Capture the cell that displays the provided text and extract its (X, Y) central coordinate. 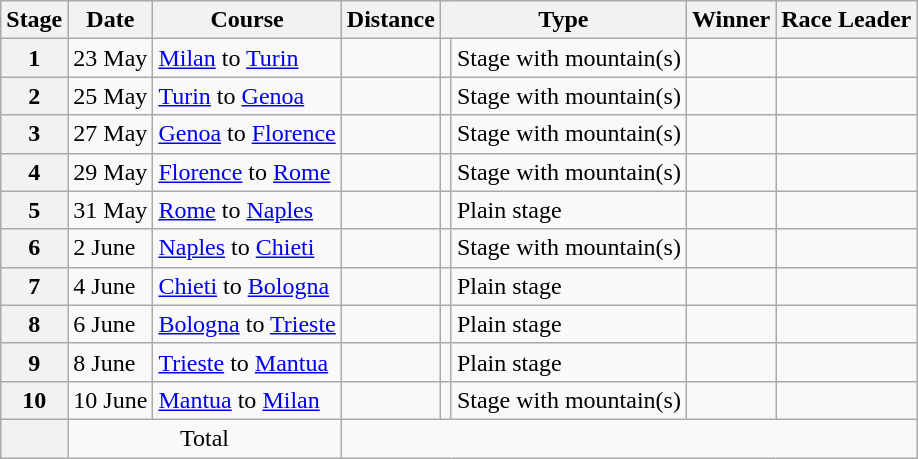
2 June (110, 248)
3 (34, 134)
6 June (110, 324)
29 May (110, 172)
Type (563, 20)
Course (247, 20)
Date (110, 20)
5 (34, 210)
Florence to Rome (247, 172)
10 (34, 400)
8 June (110, 362)
Bologna to Trieste (247, 324)
10 June (110, 400)
8 (34, 324)
Winner (730, 20)
Turin to Genoa (247, 96)
Stage (34, 20)
Rome to Naples (247, 210)
Mantua to Milan (247, 400)
4 June (110, 286)
27 May (110, 134)
9 (34, 362)
Trieste to Mantua (247, 362)
31 May (110, 210)
Genoa to Florence (247, 134)
Distance (390, 20)
Milan to Turin (247, 58)
4 (34, 172)
Naples to Chieti (247, 248)
7 (34, 286)
Total (204, 438)
Chieti to Bologna (247, 286)
1 (34, 58)
25 May (110, 96)
Race Leader (846, 20)
23 May (110, 58)
2 (34, 96)
6 (34, 248)
